Find where the given text appears and provide that cell's center as [x, y] coordinate. 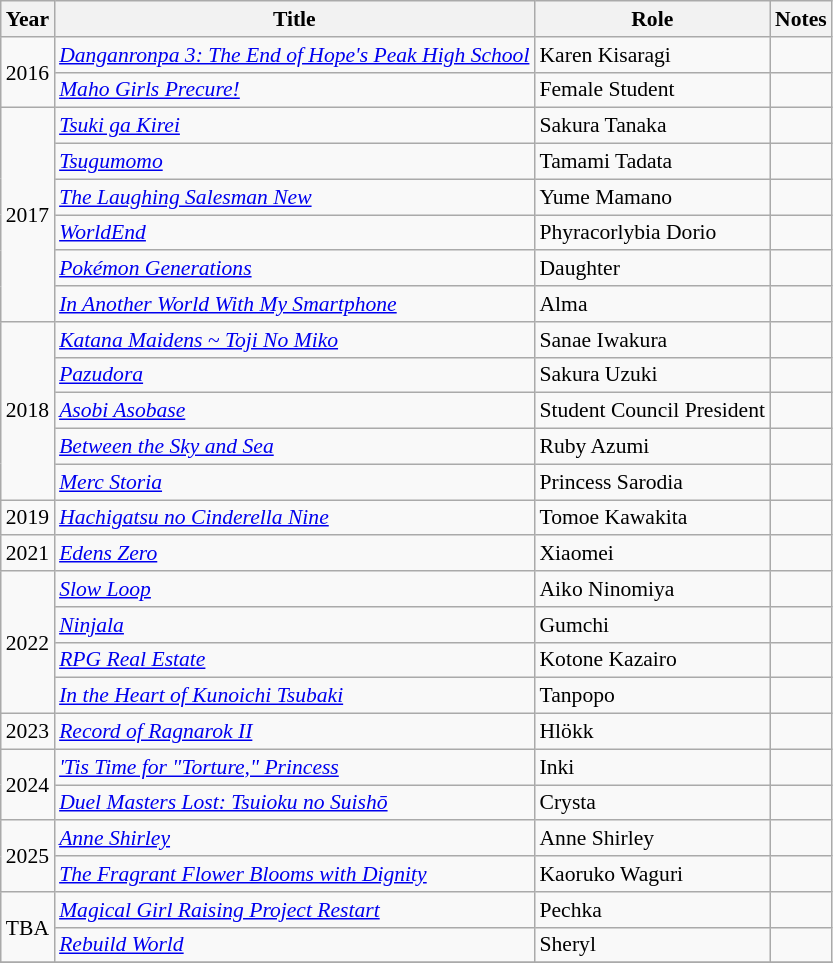
Student Council President [652, 411]
Danganronpa 3: The End of Hope's Peak High School [294, 55]
Magical Girl Raising Project Restart [294, 910]
Tamami Tadata [652, 162]
RPG Real Estate [294, 660]
Duel Masters Lost: Tsuioku no Suishō [294, 803]
In Another World With My Smartphone [294, 304]
Gumchi [652, 625]
Tomoe Kawakita [652, 518]
Between the Sky and Sea [294, 447]
The Fragrant Flower Blooms with Dignity [294, 874]
2024 [28, 784]
Tsuki ga Kirei [294, 126]
'Tis Time for "Torture," Princess [294, 767]
Inki [652, 767]
Sheryl [652, 945]
Aiko Ninomiya [652, 589]
The Laughing Salesman New [294, 197]
Sanae Iwakura [652, 340]
Xiaomei [652, 554]
Maho Girls Precure! [294, 90]
Hlökk [652, 732]
Ruby Azumi [652, 447]
Phyracorlybia Dorio [652, 233]
Title [294, 19]
Edens Zero [294, 554]
Pechka [652, 910]
Slow Loop [294, 589]
Notes [801, 19]
Merc Storia [294, 482]
Crysta [652, 803]
Year [28, 19]
Pazudora [294, 375]
2022 [28, 642]
Tanpopo [652, 696]
Karen Kisaragi [652, 55]
Rebuild World [294, 945]
In the Heart of Kunoichi Tsubaki [294, 696]
Princess Sarodia [652, 482]
2021 [28, 554]
Yume Mamano [652, 197]
2023 [28, 732]
Kotone Kazairo [652, 660]
Female Student [652, 90]
Record of Ragnarok II [294, 732]
Daughter [652, 269]
Pokémon Generations [294, 269]
Role [652, 19]
TBA [28, 928]
2025 [28, 856]
Sakura Uzuki [652, 375]
2018 [28, 411]
2017 [28, 215]
Sakura Tanaka [652, 126]
2016 [28, 72]
Alma [652, 304]
Ninjala [294, 625]
Hachigatsu no Cinderella Nine [294, 518]
WorldEnd [294, 233]
Kaoruko Waguri [652, 874]
Asobi Asobase [294, 411]
Katana Maidens ~ Toji No Miko [294, 340]
2019 [28, 518]
Tsugumomo [294, 162]
